Search for the cell housing the specified text and yield its (x, y) center coordinate. 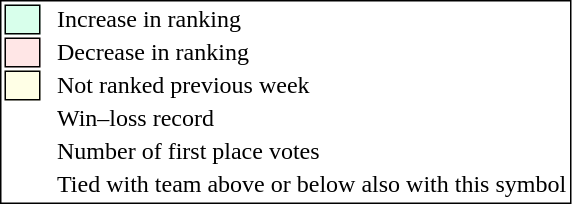
Tied with team above or below also with this symbol (312, 185)
Decrease in ranking (312, 53)
Not ranked previous week (312, 85)
Number of first place votes (312, 151)
Increase in ranking (312, 19)
Win–loss record (312, 119)
